Determine the [x, y] coordinate at the center of the cell enclosing the given text.  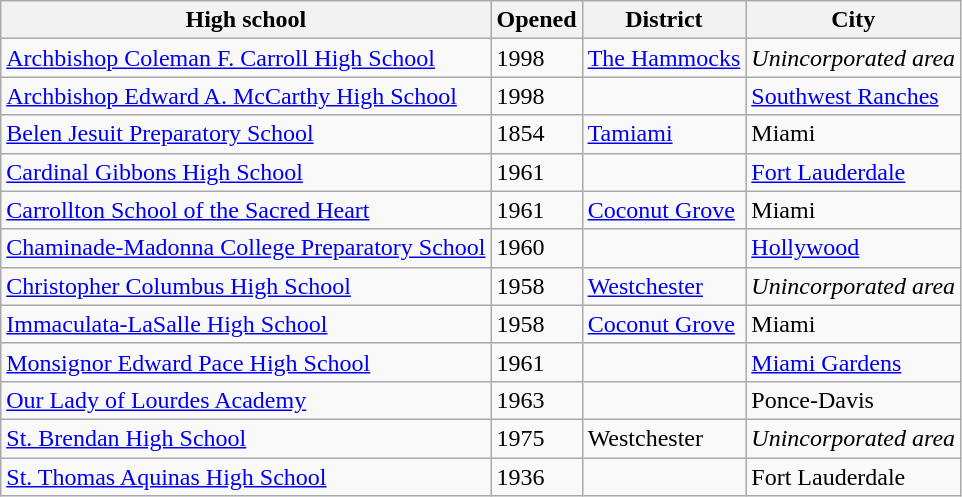
Carrollton School of the Sacred Heart [246, 210]
Ponce-Davis [854, 400]
High school [246, 20]
Chaminade-Madonna College Preparatory School [246, 248]
1963 [536, 400]
Monsignor Edward Pace High School [246, 362]
Belen Jesuit Preparatory School [246, 134]
City [854, 20]
Opened [536, 20]
District [664, 20]
St. Brendan High School [246, 438]
The Hammocks [664, 58]
Southwest Ranches [854, 96]
Our Lady of Lourdes Academy [246, 400]
1960 [536, 248]
Hollywood [854, 248]
St. Thomas Aquinas High School [246, 477]
1854 [536, 134]
Miami Gardens [854, 362]
Archbishop Coleman F. Carroll High School [246, 58]
1975 [536, 438]
Archbishop Edward A. McCarthy High School [246, 96]
Christopher Columbus High School [246, 286]
Tamiami [664, 134]
Immaculata-LaSalle High School [246, 324]
1936 [536, 477]
Cardinal Gibbons High School [246, 172]
